Capture the cell that displays the provided text and extract its [X, Y] central coordinate. 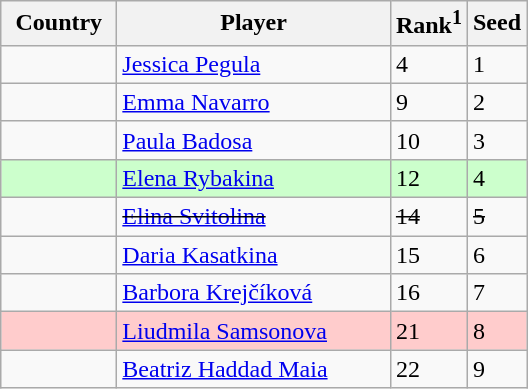
Player [254, 24]
22 [428, 369]
1 [496, 64]
Elena Rybakina [254, 178]
15 [428, 255]
Beatriz Haddad Maia [254, 369]
7 [496, 293]
14 [428, 217]
Emma Navarro [254, 102]
Barbora Krejčíková [254, 293]
Liudmila Samsonova [254, 331]
16 [428, 293]
Paula Badosa [254, 140]
5 [496, 217]
10 [428, 140]
Jessica Pegula [254, 64]
3 [496, 140]
2 [496, 102]
8 [496, 331]
Daria Kasatkina [254, 255]
Seed [496, 24]
6 [496, 255]
Rank1 [428, 24]
21 [428, 331]
Elina Svitolina [254, 217]
Country [59, 24]
12 [428, 178]
